Extract the (x, y) coordinate from the center of the cell holding the provided text.  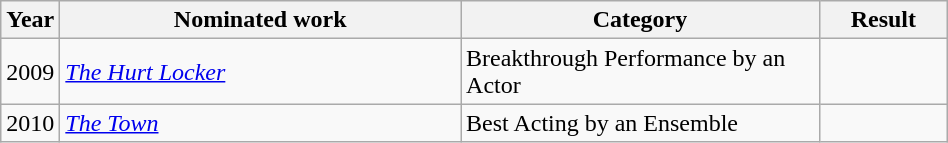
Category (640, 20)
Nominated work (260, 20)
Best Acting by an Ensemble (640, 123)
The Town (260, 123)
Result (883, 20)
Year (30, 20)
Breakthrough Performance by an Actor (640, 72)
2009 (30, 72)
2010 (30, 123)
The Hurt Locker (260, 72)
